Return [x, y] of the center of cell containing provided text 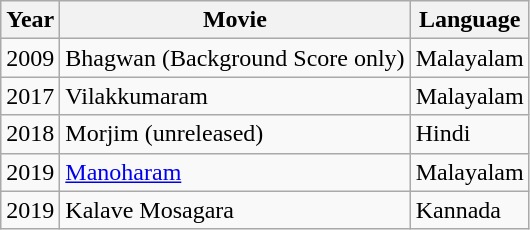
Morjim (unreleased) [235, 134]
Movie [235, 20]
Manoharam [235, 172]
Kalave Mosagara [235, 210]
Hindi [470, 134]
Language [470, 20]
2009 [30, 58]
Vilakkumaram [235, 96]
Bhagwan (Background Score only) [235, 58]
Kannada [470, 210]
Year [30, 20]
2017 [30, 96]
2018 [30, 134]
